Extract the (X, Y) coordinate from the center of the cell holding the provided text.  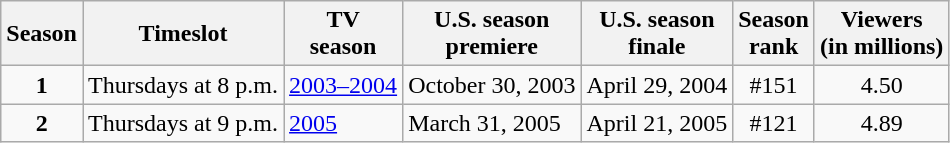
4.89 (881, 123)
April 21, 2005 (657, 123)
Viewers(in millions) (881, 34)
U.S. seasonfinale (657, 34)
2 (42, 123)
Timeslot (182, 34)
U.S. seasonpremiere (492, 34)
TVseason (344, 34)
April 29, 2004 (657, 85)
#121 (774, 123)
October 30, 2003 (492, 85)
2003–2004 (344, 85)
Thursdays at 9 p.m. (182, 123)
1 (42, 85)
4.50 (881, 85)
2005 (344, 123)
Seasonrank (774, 34)
March 31, 2005 (492, 123)
Thursdays at 8 p.m. (182, 85)
Season (42, 34)
#151 (774, 85)
